Capture the cell that displays the provided text and extract its [X, Y] central coordinate. 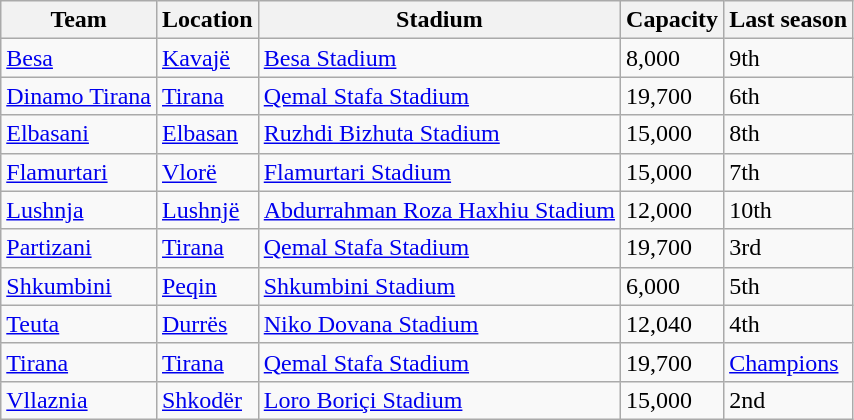
Durrës [207, 324]
Vllaznia [79, 400]
6th [788, 96]
Dinamo Tirana [79, 96]
3rd [788, 248]
Last season [788, 20]
Loro Boriçi Stadium [439, 400]
Niko Dovana Stadium [439, 324]
8,000 [672, 58]
Elbasani [79, 134]
5th [788, 286]
Capacity [672, 20]
Teuta [79, 324]
Flamurtari [79, 172]
Ruzhdi Bizhuta Stadium [439, 134]
10th [788, 210]
Team [79, 20]
4th [788, 324]
12,040 [672, 324]
6,000 [672, 286]
12,000 [672, 210]
7th [788, 172]
Stadium [439, 20]
Besa [79, 58]
Lushnjë [207, 210]
Peqin [207, 286]
Champions [788, 362]
Flamurtari Stadium [439, 172]
Besa Stadium [439, 58]
Partizani [79, 248]
Shkumbini Stadium [439, 286]
Elbasan [207, 134]
Vlorë [207, 172]
Location [207, 20]
Abdurrahman Roza Haxhiu Stadium [439, 210]
Kavajë [207, 58]
9th [788, 58]
8th [788, 134]
Lushnja [79, 210]
Shkumbini [79, 286]
2nd [788, 400]
Shkodër [207, 400]
